Capture the cell that displays the provided text and extract its [X, Y] central coordinate. 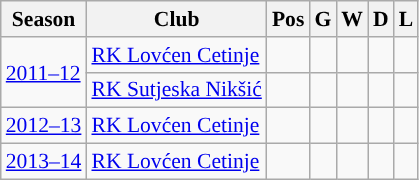
2011–12 [44, 72]
Club [176, 19]
2012–13 [44, 126]
W [352, 19]
G [322, 19]
2013–14 [44, 162]
L [406, 19]
RK Sutjeska Nikšić [176, 90]
D [381, 19]
Pos [288, 19]
Season [44, 19]
